For the text-containing cell, return its midpoint in (X, Y) coordinate format. 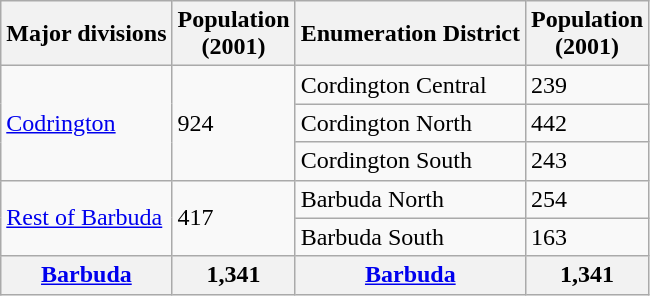
Barbuda South (410, 237)
Barbuda North (410, 199)
Cordington North (410, 123)
239 (588, 85)
924 (234, 123)
417 (234, 218)
Codrington (86, 123)
243 (588, 161)
254 (588, 199)
Rest of Barbuda (86, 218)
Cordington Central (410, 85)
442 (588, 123)
Major divisions (86, 34)
163 (588, 237)
Cordington South (410, 161)
Enumeration District (410, 34)
